Scan for the cell matching the given text and deliver its (X, Y) coordinate at center. 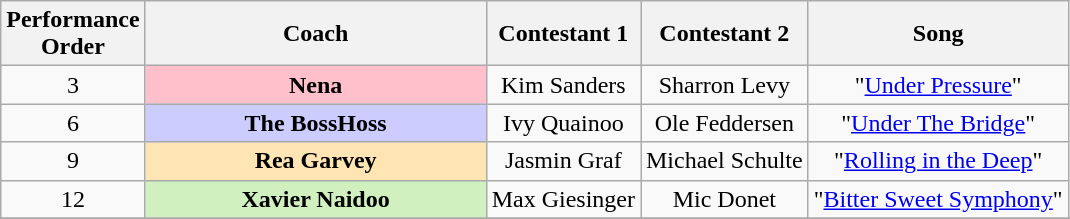
Performance Order (73, 34)
Michael Schulte (724, 161)
Contestant 2 (724, 34)
Rea Garvey (316, 161)
Ivy Quainoo (563, 123)
Contestant 1 (563, 34)
Xavier Naidoo (316, 199)
3 (73, 85)
6 (73, 123)
Mic Donet (724, 199)
12 (73, 199)
Kim Sanders (563, 85)
"Bitter Sweet Symphony" (938, 199)
Nena (316, 85)
"Under Pressure" (938, 85)
9 (73, 161)
Jasmin Graf (563, 161)
"Rolling in the Deep" (938, 161)
Coach (316, 34)
Song (938, 34)
Max Giesinger (563, 199)
The BossHoss (316, 123)
"Under The Bridge" (938, 123)
Ole Feddersen (724, 123)
Sharron Levy (724, 85)
